Scan for the cell matching the given text and deliver its (x, y) coordinate at center. 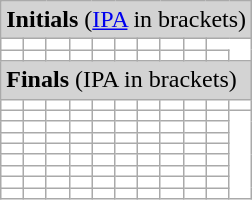
Initials (IPA in brackets) (126, 20)
Finals (IPA in brackets) (126, 80)
